Locate the cell with the specified text and output its [x, y] center coordinate. 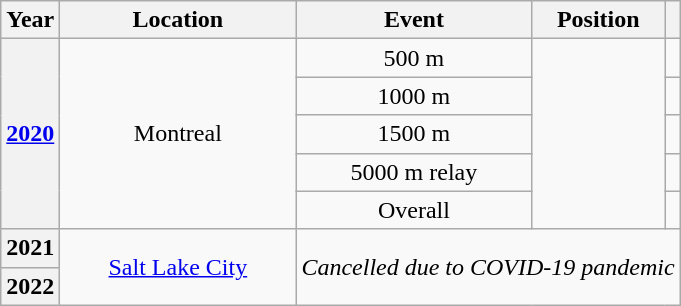
2021 [30, 248]
Position [598, 20]
Event [414, 20]
1000 m [414, 96]
5000 m relay [414, 172]
Montreal [178, 134]
2022 [30, 286]
Salt Lake City [178, 267]
1500 m [414, 134]
Year [30, 20]
2020 [30, 134]
Overall [414, 210]
Cancelled due to COVID-19 pandemic [488, 267]
500 m [414, 58]
Location [178, 20]
